Provide the [x, y] coordinate of the cell's center where the given text is located.  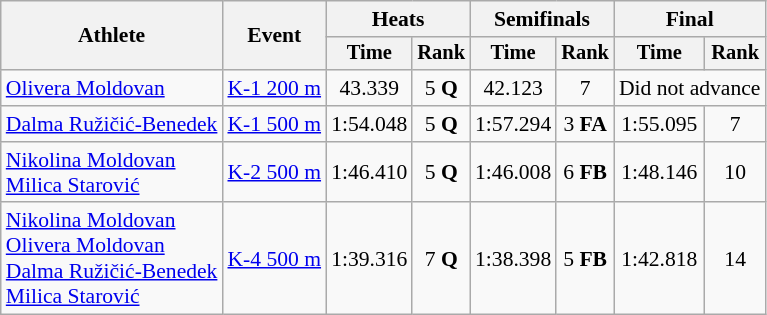
1:46.008 [513, 172]
6 FB [585, 172]
1:54.048 [369, 124]
1:38.398 [513, 259]
5 FB [585, 259]
K-1 200 m [274, 88]
K-4 500 m [274, 259]
Olivera Moldovan [112, 88]
Dalma Ružičić-Benedek [112, 124]
K-2 500 m [274, 172]
7 Q [441, 259]
Event [274, 36]
1:55.095 [660, 124]
1:39.316 [369, 259]
1:46.410 [369, 172]
1:42.818 [660, 259]
Heats [398, 19]
14 [736, 259]
Final [690, 19]
Nikolina MoldovanMilica Starović [112, 172]
Did not advance [690, 88]
10 [736, 172]
1:57.294 [513, 124]
42.123 [513, 88]
3 FA [585, 124]
Athlete [112, 36]
Semifinals [542, 19]
K-1 500 m [274, 124]
Nikolina MoldovanOlivera MoldovanDalma Ružičić-BenedekMilica Starović [112, 259]
43.339 [369, 88]
1:48.146 [660, 172]
